Capture the cell that displays the provided text and extract its (X, Y) central coordinate. 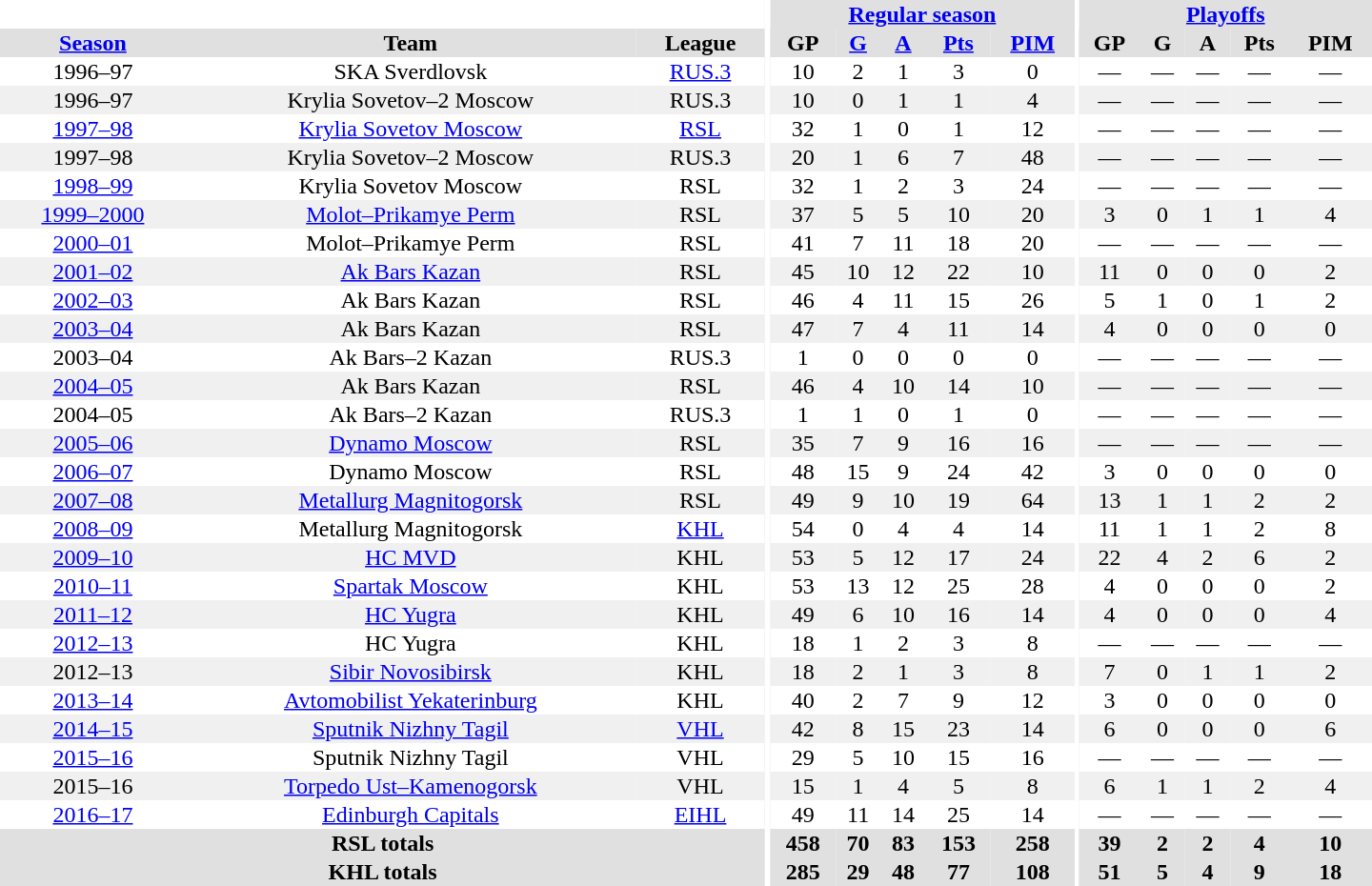
2007–08 (93, 500)
KHL totals (383, 872)
153 (958, 843)
League (700, 43)
2001–02 (93, 272)
47 (802, 329)
26 (1033, 300)
2010–11 (93, 586)
2002–03 (93, 300)
1998–99 (93, 186)
51 (1110, 872)
Sibir Novosibirsk (411, 672)
28 (1033, 586)
Edinburgh Capitals (411, 815)
2005–06 (93, 443)
Season (93, 43)
Team (411, 43)
2016–17 (93, 815)
2013–14 (93, 700)
2006–07 (93, 472)
2000–01 (93, 243)
Regular season (922, 14)
2008–09 (93, 529)
41 (802, 243)
23 (958, 729)
Playoffs (1225, 14)
54 (802, 529)
2009–10 (93, 557)
258 (1033, 843)
64 (1033, 500)
83 (903, 843)
1999–2000 (93, 214)
SKA Sverdlovsk (411, 71)
19 (958, 500)
Spartak Moscow (411, 586)
Avtomobilist Yekaterinburg (411, 700)
2014–15 (93, 729)
458 (802, 843)
EIHL (700, 815)
108 (1033, 872)
RSL totals (383, 843)
70 (857, 843)
39 (1110, 843)
HC MVD (411, 557)
Torpedo Ust–Kamenogorsk (411, 786)
2011–12 (93, 614)
77 (958, 872)
285 (802, 872)
45 (802, 272)
17 (958, 557)
37 (802, 214)
35 (802, 443)
40 (802, 700)
